For the text-containing cell, return its midpoint in [X, Y] coordinate format. 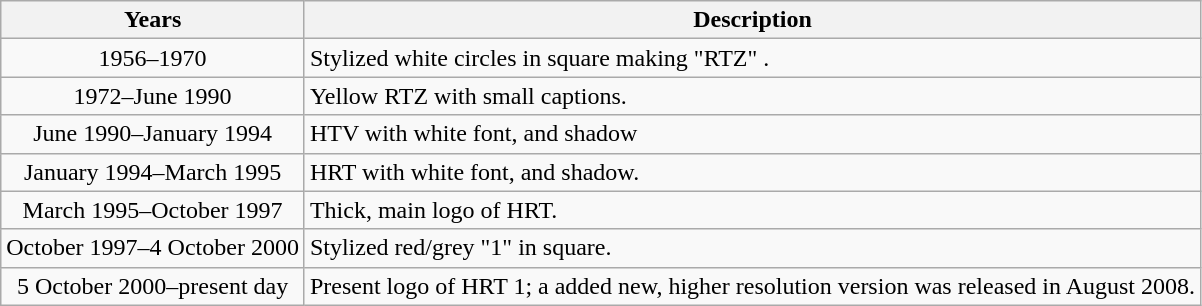
Present logo of HRT 1; a added new, higher resolution version was released in August 2008. [752, 286]
Stylized white circles in square making "RTZ" . [752, 58]
Thick, main logo of HRT. [752, 210]
HRT with white font, and shadow. [752, 172]
Stylized red/grey "1" in square. [752, 248]
Description [752, 20]
October 1997–4 October 2000 [153, 248]
5 October 2000–present day [153, 286]
June 1990–January 1994 [153, 134]
Years [153, 20]
Yellow RTZ with small captions. [752, 96]
1956–1970 [153, 58]
1972–June 1990 [153, 96]
HTV with white font, and shadow [752, 134]
January 1994–March 1995 [153, 172]
March 1995–October 1997 [153, 210]
